Determine the (X, Y) coordinate at the center of the cell enclosing the given text.  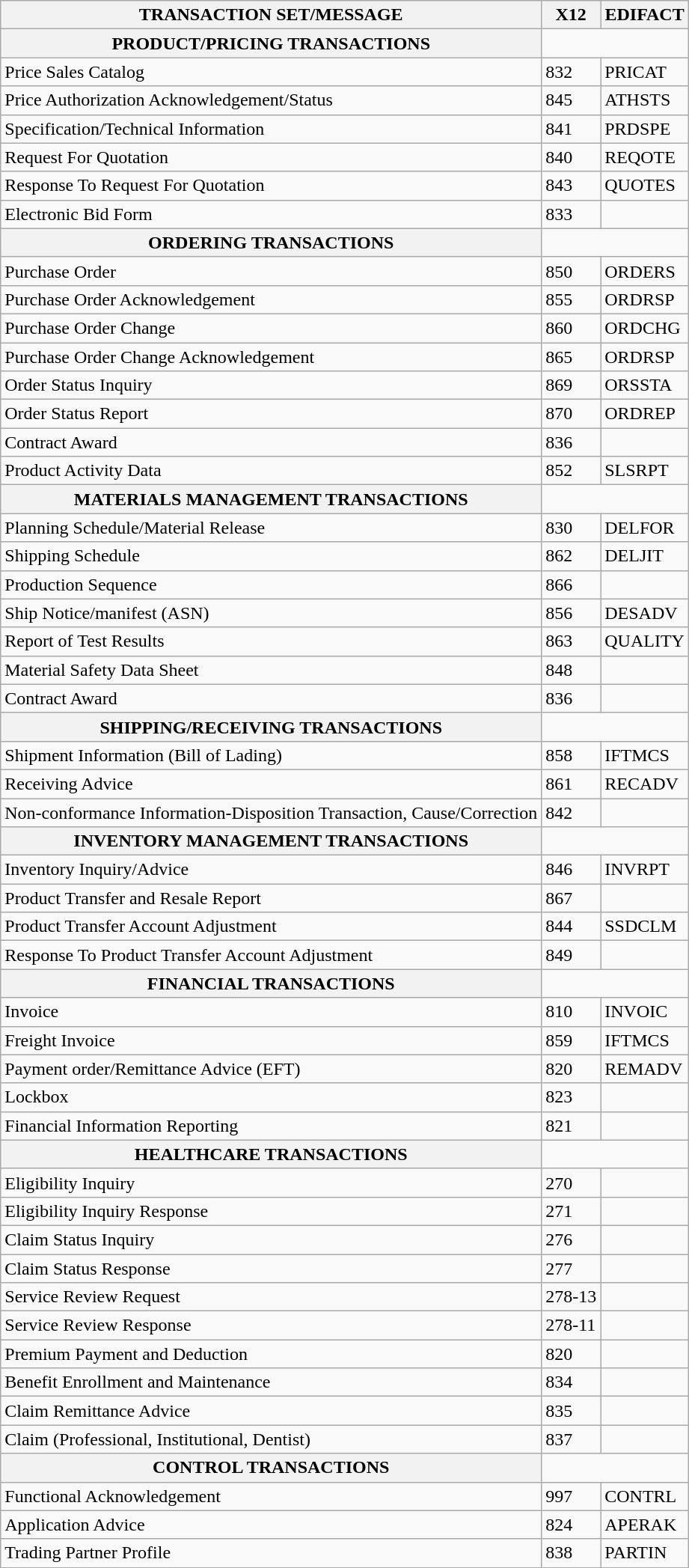
Shipping Schedule (271, 556)
SLSRPT (645, 471)
MATERIALS MANAGEMENT TRANSACTIONS (271, 499)
DELJIT (645, 556)
APERAK (645, 1525)
Report of Test Results (271, 641)
CONTROL TRANSACTIONS (271, 1468)
865 (572, 357)
Payment order/Remittance Advice (EFT) (271, 1069)
ORDCHG (645, 328)
844 (572, 927)
Service Review Response (271, 1326)
Inventory Inquiry/Advice (271, 870)
PRICAT (645, 72)
Lockbox (271, 1097)
Functional Acknowledgement (271, 1496)
843 (572, 186)
849 (572, 955)
ORSSTA (645, 385)
Purchase Order (271, 271)
855 (572, 299)
848 (572, 670)
HEALTHCARE TRANSACTIONS (271, 1154)
QUALITY (645, 641)
Service Review Request (271, 1297)
DELFOR (645, 528)
861 (572, 784)
INVENTORY MANAGEMENT TRANSACTIONS (271, 841)
INVRPT (645, 870)
SSDCLM (645, 927)
Response To Product Transfer Account Adjustment (271, 955)
Material Safety Data Sheet (271, 670)
Product Transfer and Resale Report (271, 898)
862 (572, 556)
Purchase Order Acknowledgement (271, 299)
Purchase Order Change (271, 328)
Receiving Advice (271, 784)
821 (572, 1126)
Invoice (271, 1012)
ATHSTS (645, 100)
ORDERING TRANSACTIONS (271, 242)
Claim Status Response (271, 1269)
841 (572, 129)
860 (572, 328)
823 (572, 1097)
REQOTE (645, 157)
870 (572, 414)
Request For Quotation (271, 157)
278-11 (572, 1326)
Electronic Bid Form (271, 214)
835 (572, 1411)
Order Status Report (271, 414)
PARTIN (645, 1553)
Benefit Enrollment and Maintenance (271, 1382)
863 (572, 641)
RECADV (645, 784)
834 (572, 1382)
833 (572, 214)
Financial Information Reporting (271, 1126)
Application Advice (271, 1525)
PRODUCT/PRICING TRANSACTIONS (271, 43)
Claim Status Inquiry (271, 1239)
Premium Payment and Deduction (271, 1354)
FINANCIAL TRANSACTIONS (271, 983)
869 (572, 385)
Purchase Order Change Acknowledgement (271, 357)
858 (572, 755)
830 (572, 528)
270 (572, 1183)
Eligibility Inquiry Response (271, 1211)
Specification/Technical Information (271, 129)
866 (572, 585)
824 (572, 1525)
856 (572, 613)
ORDREP (645, 414)
ORDERS (645, 271)
Order Status Inquiry (271, 385)
840 (572, 157)
INVOIC (645, 1012)
REMADV (645, 1069)
832 (572, 72)
TRANSACTION SET/MESSAGE (271, 15)
277 (572, 1269)
Eligibility Inquiry (271, 1183)
Freight Invoice (271, 1040)
Shipment Information (Bill of Lading) (271, 755)
852 (572, 471)
276 (572, 1239)
278-13 (572, 1297)
859 (572, 1040)
810 (572, 1012)
DESADV (645, 613)
271 (572, 1211)
997 (572, 1496)
845 (572, 100)
QUOTES (645, 186)
Product Activity Data (271, 471)
842 (572, 812)
846 (572, 870)
X12 (572, 15)
867 (572, 898)
SHIPPING/RECEIVING TRANSACTIONS (271, 727)
Price Sales Catalog (271, 72)
Price Authorization Acknowledgement/Status (271, 100)
Planning Schedule/Material Release (271, 528)
Ship Notice/manifest (ASN) (271, 613)
838 (572, 1553)
Production Sequence (271, 585)
Trading Partner Profile (271, 1553)
837 (572, 1439)
Non-conformance Information-Disposition Transaction, Cause/Correction (271, 812)
CONTRL (645, 1496)
Claim (Professional, Institutional, Dentist) (271, 1439)
EDIFACT (645, 15)
Claim Remittance Advice (271, 1411)
Product Transfer Account Adjustment (271, 927)
850 (572, 271)
Response To Request For Quotation (271, 186)
PRDSPE (645, 129)
